From the cell containing the given text, extract its center point as (X, Y) coordinate. 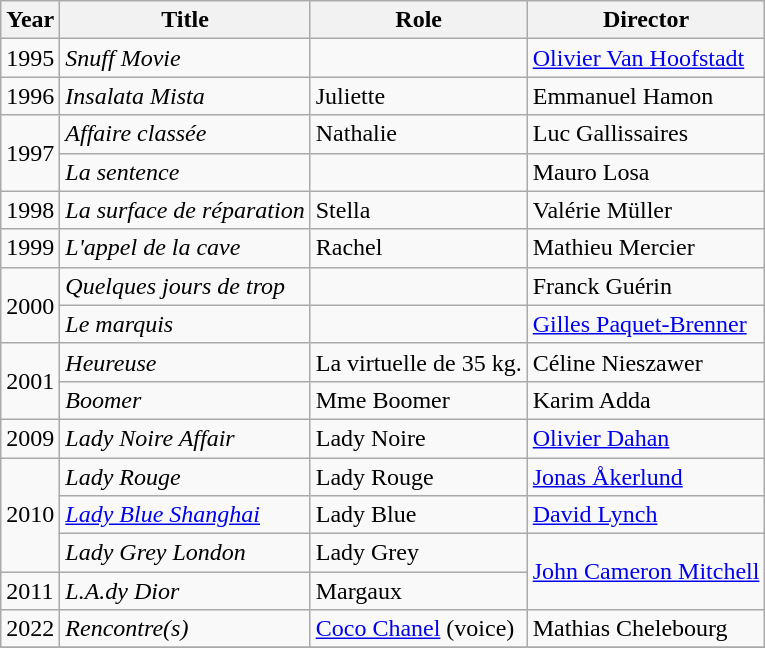
Insalata Mista (185, 96)
Stella (418, 210)
1998 (30, 210)
Rachel (418, 248)
Lady Noire (418, 438)
L.A.dy Dior (185, 591)
Lady Noire Affair (185, 438)
Role (418, 20)
Coco Chanel (voice) (418, 629)
Nathalie (418, 134)
David Lynch (646, 515)
1997 (30, 153)
Lady Blue (418, 515)
La surface de réparation (185, 210)
2022 (30, 629)
Snuff Movie (185, 58)
Heureuse (185, 362)
Lady Grey (418, 553)
Lady Blue Shanghai (185, 515)
John Cameron Mitchell (646, 572)
Céline Nieszawer (646, 362)
2000 (30, 305)
Mathias Chelebourg (646, 629)
Mauro Losa (646, 172)
Margaux (418, 591)
2009 (30, 438)
La sentence (185, 172)
Franck Guérin (646, 286)
Juliette (418, 96)
Mme Boomer (418, 400)
1999 (30, 248)
Mathieu Mercier (646, 248)
Title (185, 20)
Quelques jours de trop (185, 286)
Gilles Paquet-Brenner (646, 324)
Le marquis (185, 324)
1995 (30, 58)
2010 (30, 515)
La virtuelle de 35 kg. (418, 362)
Year (30, 20)
Jonas Åkerlund (646, 477)
Rencontre(s) (185, 629)
Olivier Dahan (646, 438)
Affaire classée (185, 134)
2001 (30, 381)
Emmanuel Hamon (646, 96)
Boomer (185, 400)
L'appel de la cave (185, 248)
Karim Adda (646, 400)
Director (646, 20)
Luc Gallissaires (646, 134)
Valérie Müller (646, 210)
2011 (30, 591)
Olivier Van Hoofstadt (646, 58)
1996 (30, 96)
Lady Grey London (185, 553)
